Provide the (x, y) coordinate of the cell's center where the given text is located.  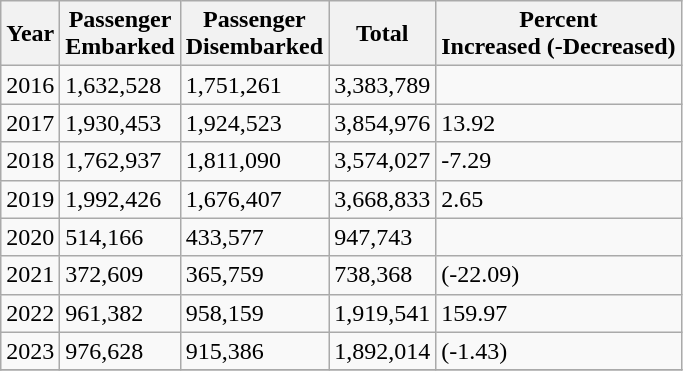
1,751,261 (254, 85)
1,892,014 (382, 351)
PassengerEmbarked (120, 34)
1,992,426 (120, 199)
738,368 (382, 275)
3,854,976 (382, 123)
1,930,453 (120, 123)
(-1.43) (558, 351)
1,632,528 (120, 85)
433,577 (254, 237)
PercentIncreased (-Decreased) (558, 34)
2.65 (558, 199)
-7.29 (558, 161)
1,919,541 (382, 313)
961,382 (120, 313)
2019 (30, 199)
1,924,523 (254, 123)
2023 (30, 351)
Total (382, 34)
915,386 (254, 351)
2017 (30, 123)
947,743 (382, 237)
3,383,789 (382, 85)
PassengerDisembarked (254, 34)
Year (30, 34)
2020 (30, 237)
13.92 (558, 123)
2016 (30, 85)
2021 (30, 275)
976,628 (120, 351)
2018 (30, 161)
372,609 (120, 275)
2022 (30, 313)
514,166 (120, 237)
3,574,027 (382, 161)
365,759 (254, 275)
(-22.09) (558, 275)
1,762,937 (120, 161)
1,811,090 (254, 161)
159.97 (558, 313)
3,668,833 (382, 199)
958,159 (254, 313)
1,676,407 (254, 199)
